Return the (X, Y) coordinate for the center point of the cell that contains the specified text.  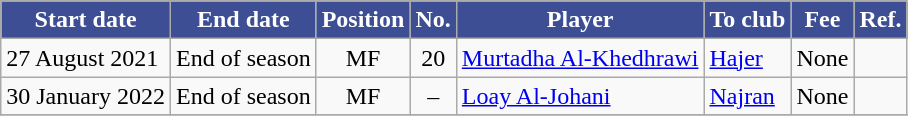
– (433, 96)
30 January 2022 (86, 96)
Hajer (748, 58)
Start date (86, 20)
Najran (748, 96)
Loay Al-Johani (580, 96)
Fee (822, 20)
Murtadha Al-Khedhrawi (580, 58)
No. (433, 20)
Position (363, 20)
Ref. (880, 20)
Player (580, 20)
End date (243, 20)
20 (433, 58)
To club (748, 20)
27 August 2021 (86, 58)
